From the cell containing the given text, extract its center point as (x, y) coordinate. 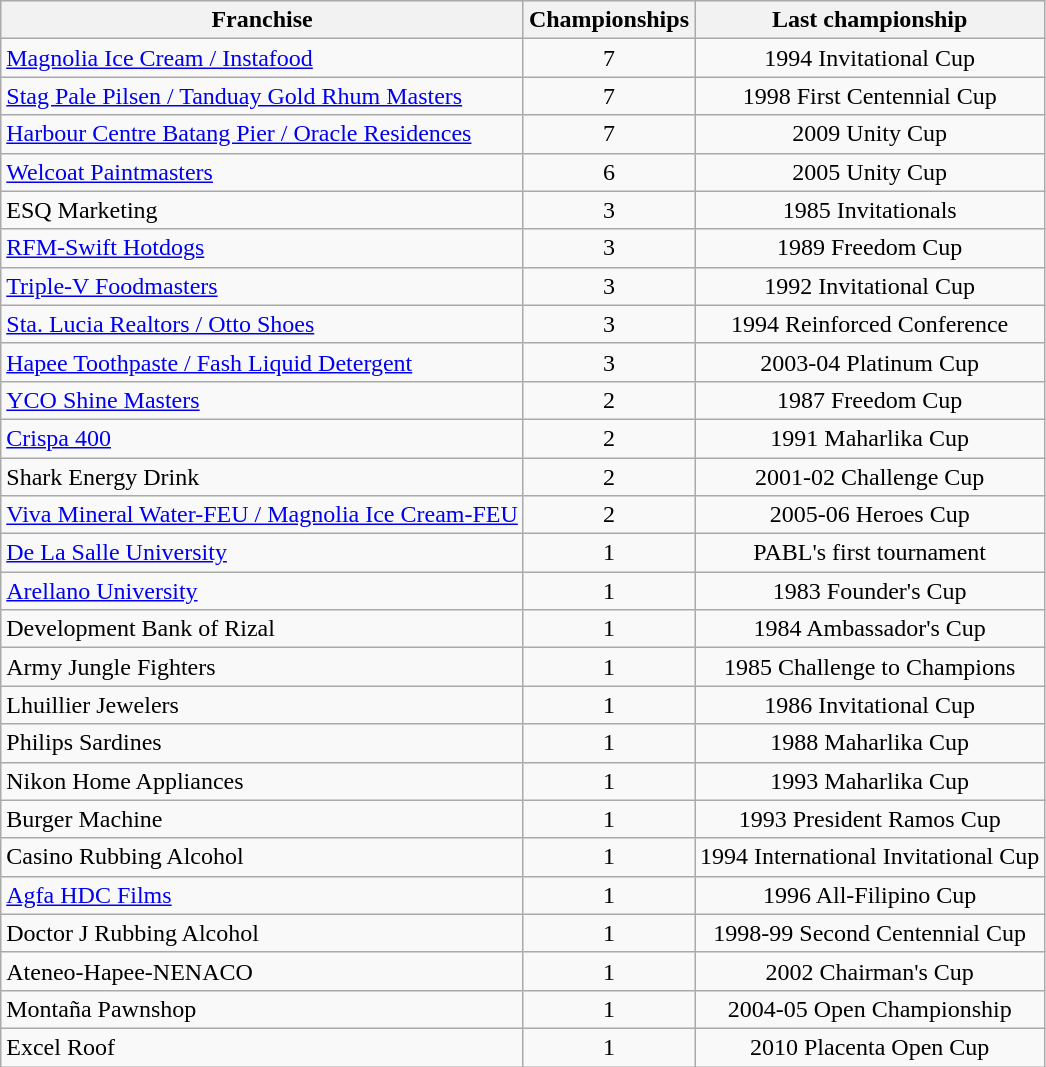
1994 Reinforced Conference (869, 324)
Hapee Toothpaste / Fash Liquid Detergent (262, 362)
Shark Energy Drink (262, 477)
Development Bank of Rizal (262, 629)
6 (608, 172)
2005 Unity Cup (869, 172)
Franchise (262, 20)
1988 Maharlika Cup (869, 743)
2010 Placenta Open Cup (869, 1047)
Last championship (869, 20)
2005-06 Heroes Cup (869, 515)
Excel Roof (262, 1047)
1985 Challenge to Champions (869, 667)
RFM-Swift Hotdogs (262, 248)
Magnolia Ice Cream / Instafood (262, 58)
1993 Maharlika Cup (869, 781)
2004-05 Open Championship (869, 1009)
Stag Pale Pilsen / Tanduay Gold Rhum Masters (262, 96)
Casino Rubbing Alcohol (262, 857)
Army Jungle Fighters (262, 667)
De La Salle University (262, 553)
1998 First Centennial Cup (869, 96)
Burger Machine (262, 819)
1994 International Invitational Cup (869, 857)
Philips Sardines (262, 743)
Championships (608, 20)
1998-99 Second Centennial Cup (869, 933)
Sta. Lucia Realtors / Otto Shoes (262, 324)
Welcoat Paintmasters (262, 172)
1984 Ambassador's Cup (869, 629)
Viva Mineral Water-FEU / Magnolia Ice Cream-FEU (262, 515)
1991 Maharlika Cup (869, 438)
2001-02 Challenge Cup (869, 477)
YCO Shine Masters (262, 400)
Agfa HDC Films (262, 895)
Montaña Pawnshop (262, 1009)
1992 Invitational Cup (869, 286)
Triple-V Foodmasters (262, 286)
Crispa 400 (262, 438)
2009 Unity Cup (869, 134)
Nikon Home Appliances (262, 781)
1986 Invitational Cup (869, 705)
Arellano University (262, 591)
1996 All-Filipino Cup (869, 895)
1983 Founder's Cup (869, 591)
2003-04 Platinum Cup (869, 362)
ESQ Marketing (262, 210)
PABL's first tournament (869, 553)
1985 Invitationals (869, 210)
Harbour Centre Batang Pier / Oracle Residences (262, 134)
1994 Invitational Cup (869, 58)
1989 Freedom Cup (869, 248)
Ateneo-Hapee-NENACO (262, 971)
1993 President Ramos Cup (869, 819)
1987 Freedom Cup (869, 400)
Lhuillier Jewelers (262, 705)
Doctor J Rubbing Alcohol (262, 933)
2002 Chairman's Cup (869, 971)
